Detect which cell encompasses the target text, then output its [X, Y] center coordinate. 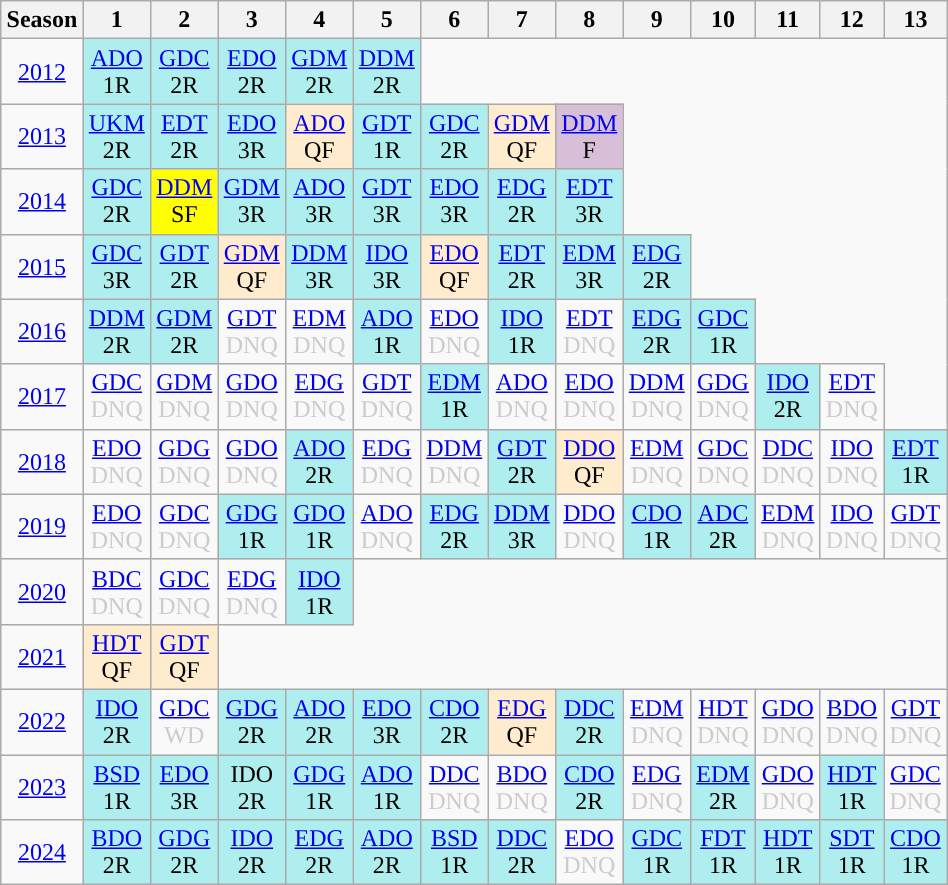
SDT1R [852, 852]
12 [852, 20]
2013 [42, 136]
GDTQF [185, 656]
9 [657, 20]
2016 [42, 332]
3 [252, 20]
2014 [42, 202]
FDT1R [724, 852]
GDT3R [387, 202]
ADOQF [320, 136]
GDM3R [252, 202]
HDTQF [117, 656]
4 [320, 20]
5 [387, 20]
BDO2R [117, 852]
DDMSF [185, 202]
ADO3R [320, 202]
GDC3R [117, 266]
EDGQF [522, 722]
6 [455, 20]
GDMDNQ [185, 396]
2020 [42, 592]
DDODNQ [590, 526]
EDO2R [252, 72]
DDMF [590, 136]
2022 [42, 722]
GDCWD [185, 722]
7 [522, 20]
13 [916, 20]
EDOQF [455, 266]
2018 [42, 462]
Season [42, 20]
11 [788, 20]
IDO3R [387, 266]
2019 [42, 526]
2012 [42, 72]
2023 [42, 786]
EDT1R [916, 462]
2024 [42, 852]
GDO1R [320, 526]
EDM2R [724, 786]
2017 [42, 396]
EDT3R [590, 202]
GDT1R [387, 136]
EDM3R [590, 266]
HDTDNQ [724, 722]
DDOQF [590, 462]
8 [590, 20]
2 [185, 20]
ADC2R [724, 526]
1 [117, 20]
2015 [42, 266]
EDM1R [455, 396]
UKM2R [117, 136]
BDCDNQ [117, 592]
10 [724, 20]
2021 [42, 656]
